For the text-containing cell, return its midpoint in [x, y] coordinate format. 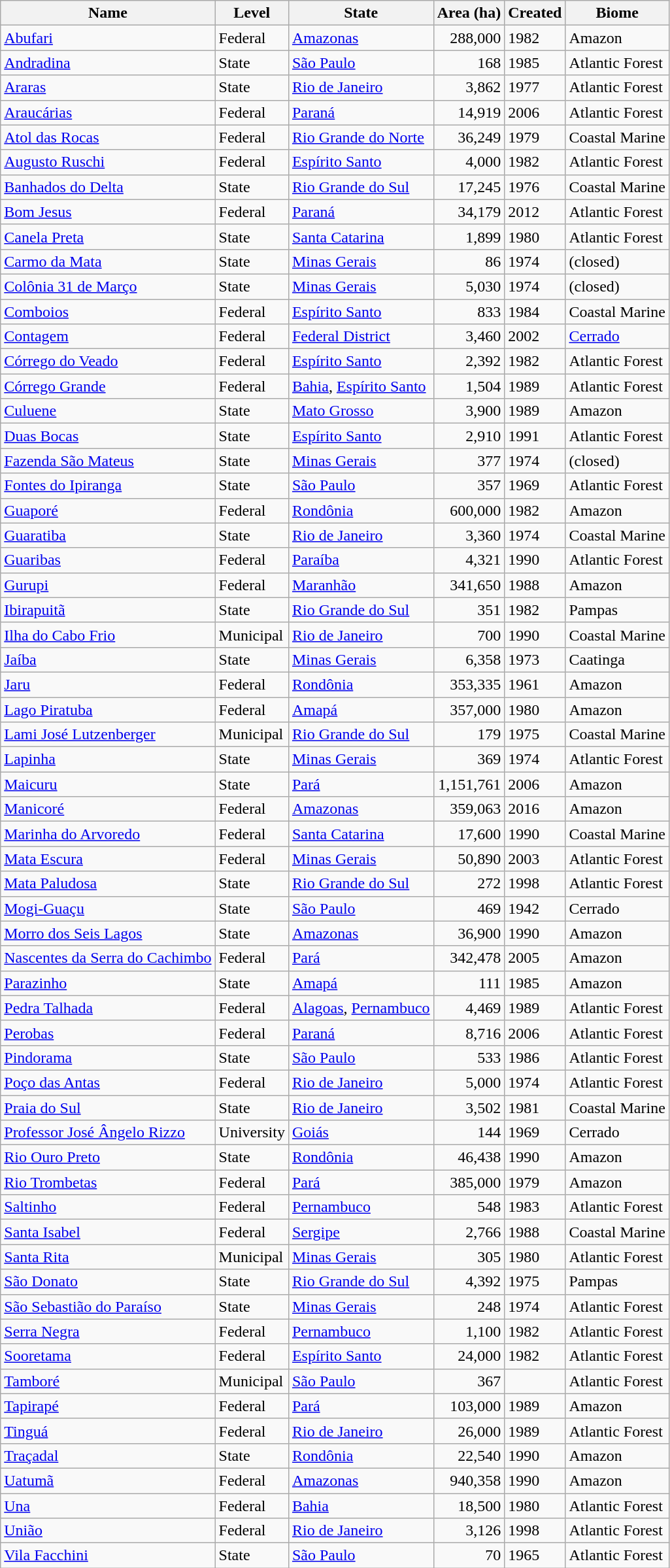
Poço das Antas [108, 1082]
Morro dos Seis Lagos [108, 933]
São Sebastião do Paraíso [108, 1307]
1983 [535, 1207]
70 [469, 1556]
3,126 [469, 1531]
1977 [535, 88]
Colônia 31 de Março [108, 286]
248 [469, 1307]
Parazinho [108, 983]
548 [469, 1207]
União [108, 1531]
Lapinha [108, 759]
Santa Isabel [108, 1232]
Córrego do Veado [108, 361]
1,100 [469, 1331]
Abufari [108, 38]
Córrego Grande [108, 386]
342,478 [469, 958]
Tinguá [108, 1431]
Biome [617, 13]
600,000 [469, 510]
5,030 [469, 286]
14,919 [469, 112]
Fazenda São Mateus [108, 461]
1,151,761 [469, 784]
Duas Bocas [108, 436]
359,063 [469, 809]
Maicuru [108, 784]
Ilha do Cabo Frio [108, 635]
144 [469, 1133]
Rio Ouro Preto [108, 1158]
Rio Grande do Norte [361, 137]
4,469 [469, 1008]
833 [469, 312]
5,000 [469, 1082]
Gurupi [108, 585]
533 [469, 1058]
Lago Piratuba [108, 709]
Banhados do Delta [108, 187]
Created [535, 13]
Mata Paludosa [108, 884]
Maranhão [361, 585]
Goiás [361, 1133]
Santa Rita [108, 1257]
22,540 [469, 1456]
8,716 [469, 1033]
Vila Facchini [108, 1556]
305 [469, 1257]
Jaru [108, 684]
Guaporé [108, 510]
351 [469, 610]
2,910 [469, 436]
Traçadal [108, 1456]
1942 [535, 909]
86 [469, 261]
Saltinho [108, 1207]
2002 [535, 337]
3,900 [469, 411]
Bahia, Espírito Santo [361, 386]
Level [252, 13]
Manicoré [108, 809]
36,249 [469, 137]
1,504 [469, 386]
6,358 [469, 659]
Andradina [108, 63]
Ibirapuitã [108, 610]
3,502 [469, 1108]
18,500 [469, 1505]
353,335 [469, 684]
2,766 [469, 1232]
Sergipe [361, 1232]
2,392 [469, 361]
1965 [535, 1556]
111 [469, 983]
341,650 [469, 585]
Comboios [108, 312]
2005 [535, 958]
Mata Escura [108, 859]
3,360 [469, 535]
Sooretama [108, 1356]
17,245 [469, 187]
700 [469, 635]
Pedra Talhada [108, 1008]
2016 [535, 809]
2012 [535, 212]
Nascentes da Serra do Cachimbo [108, 958]
Paraíba [361, 560]
Mogi-Guaçu [108, 909]
1973 [535, 659]
Contagem [108, 337]
Caatinga [617, 659]
Una [108, 1505]
385,000 [469, 1182]
Augusto Ruschi [108, 162]
1991 [535, 436]
Alagoas, Pernambuco [361, 1008]
Federal District [361, 337]
Area (ha) [469, 13]
Jaíba [108, 659]
1961 [535, 684]
4,392 [469, 1282]
Culuene [108, 411]
Tapirapé [108, 1406]
4,000 [469, 162]
Name [108, 13]
Carmo da Mata [108, 261]
Praia do Sul [108, 1108]
Uatumã [108, 1480]
1984 [535, 312]
1986 [535, 1058]
272 [469, 884]
Guaribas [108, 560]
367 [469, 1381]
46,438 [469, 1158]
2003 [535, 859]
357 [469, 486]
26,000 [469, 1431]
Marinha do Arvoredo [108, 834]
Canela Preta [108, 237]
Bom Jesus [108, 212]
São Donato [108, 1282]
1981 [535, 1108]
Araucárias [108, 112]
50,890 [469, 859]
Lami José Lutzenberger [108, 735]
357,000 [469, 709]
940,358 [469, 1480]
168 [469, 63]
24,000 [469, 1356]
34,179 [469, 212]
Serra Negra [108, 1331]
288,000 [469, 38]
377 [469, 461]
36,900 [469, 933]
Professor José Ângelo Rizzo [108, 1133]
Bahia [361, 1505]
Perobas [108, 1033]
Atol das Rocas [108, 137]
Tamboré [108, 1381]
4,321 [469, 560]
179 [469, 735]
1,899 [469, 237]
1976 [535, 187]
369 [469, 759]
17,600 [469, 834]
3,862 [469, 88]
Fontes do Ipiranga [108, 486]
3,460 [469, 337]
469 [469, 909]
University [252, 1133]
Mato Grosso [361, 411]
Araras [108, 88]
Guaratiba [108, 535]
103,000 [469, 1406]
Rio Trombetas [108, 1182]
Pindorama [108, 1058]
